Output the (x, y) coordinate of the center of the cell containing the given text.  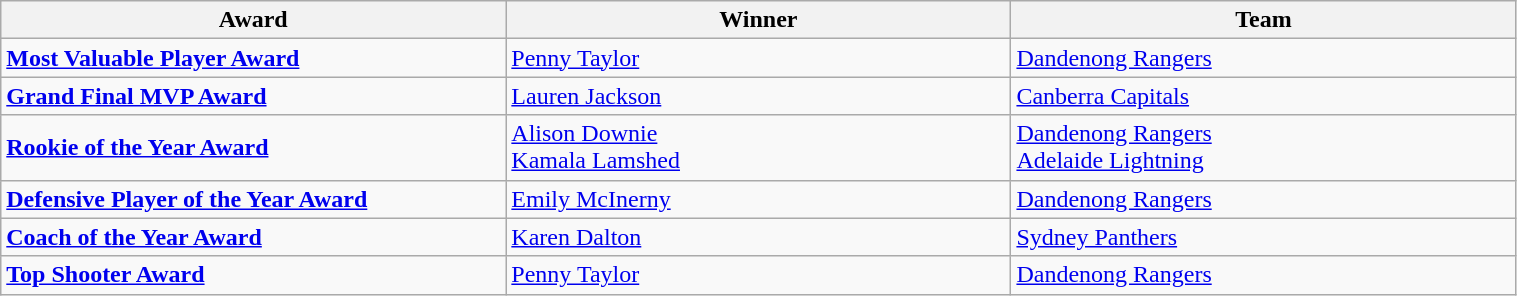
Alison DownieKamala Lamshed (758, 148)
Rookie of the Year Award (254, 148)
Winner (758, 20)
Emily McInerny (758, 199)
Lauren Jackson (758, 96)
Defensive Player of the Year Award (254, 199)
Karen Dalton (758, 237)
Top Shooter Award (254, 275)
Dandenong RangersAdelaide Lightning (1264, 148)
Sydney Panthers (1264, 237)
Canberra Capitals (1264, 96)
Coach of the Year Award (254, 237)
Most Valuable Player Award (254, 58)
Award (254, 20)
Grand Final MVP Award (254, 96)
Team (1264, 20)
